Provide the [x, y] coordinate of the cell's center where the given text is located.  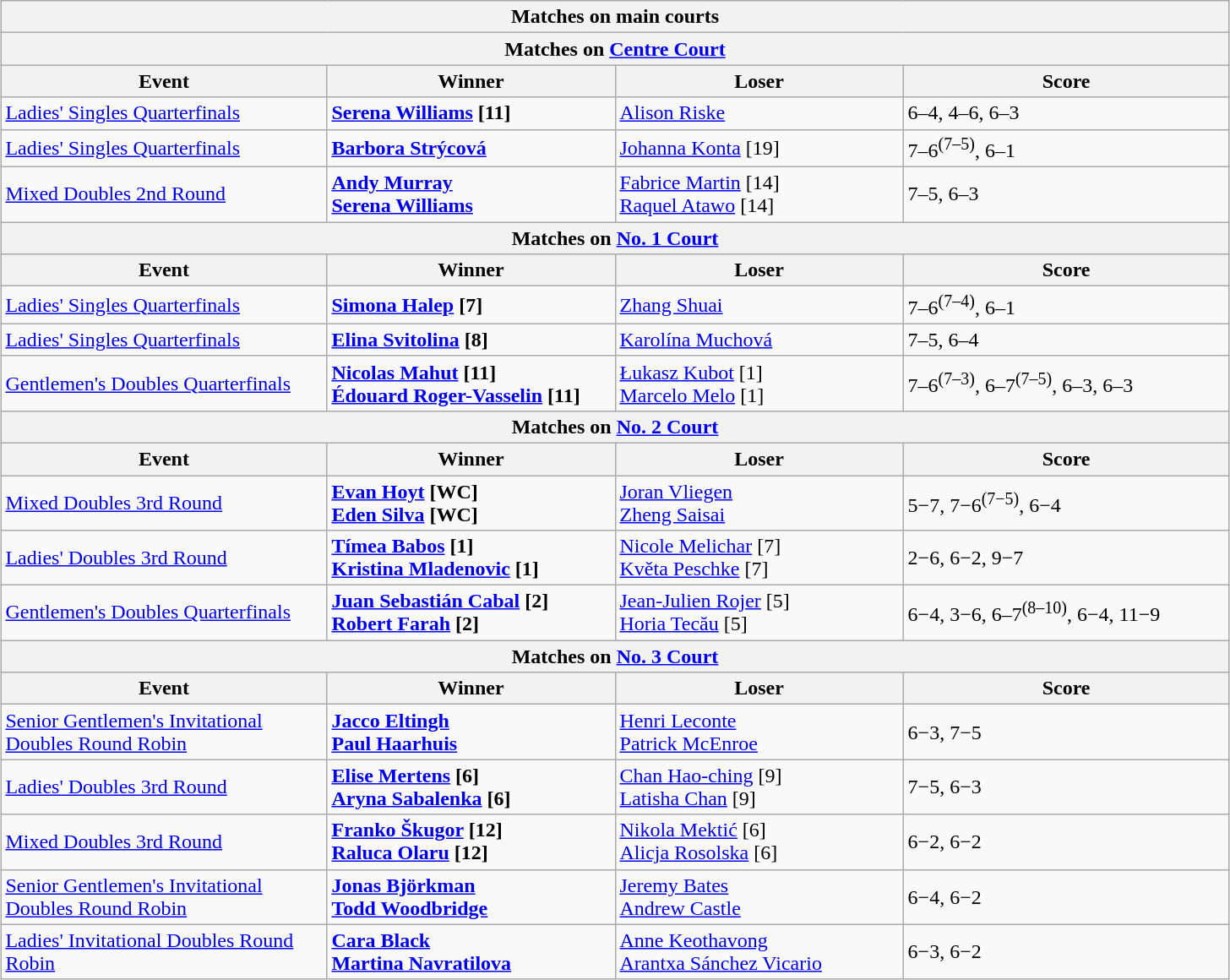
7–6(7–5), 6–1 [1066, 149]
Jeremy Bates Andrew Castle [759, 897]
Henri Leconte Patrick McEnroe [759, 732]
Cara Black Martina Navratilova [471, 951]
Juan Sebastián Cabal [2] Robert Farah [2] [471, 613]
Alison Riske [759, 113]
6−2, 6−2 [1066, 841]
Nicole Melichar [7] Květa Peschke [7] [759, 558]
Jean-Julien Rojer [5] Horia Tecău [5] [759, 613]
Matches on No. 1 Court [615, 238]
Fabrice Martin [14] Raquel Atawo [14] [759, 194]
Jacco Eltingh Paul Haarhuis [471, 732]
Evan Hoyt [WC] Eden Silva [WC] [471, 504]
6–4, 4–6, 6–3 [1066, 113]
7–6(7–3), 6–7(7–5), 6–3, 6–3 [1066, 384]
7–6(7–4), 6–1 [1066, 306]
Mixed Doubles 2nd Round [164, 194]
Franko Škugor [12] Raluca Olaru [12] [471, 841]
Elina Svitolina [8] [471, 340]
7–5, 6–4 [1066, 340]
Matches on main courts [615, 17]
Chan Hao-ching [9] Latisha Chan [9] [759, 787]
6−3, 6−2 [1066, 951]
Zhang Shuai [759, 306]
Joran Vliegen Zheng Saisai [759, 504]
Simona Halep [7] [471, 306]
7–5, 6–3 [1066, 194]
Andy Murray Serena Williams [471, 194]
6−3, 7−5 [1066, 732]
6−4, 3−6, 6–7(8–10), 6−4, 11−9 [1066, 613]
Serena Williams [11] [471, 113]
Jonas Björkman Todd Woodbridge [471, 897]
Matches on Centre Court [615, 49]
Barbora Strýcová [471, 149]
Nikola Mektić [6] Alicja Rosolska [6] [759, 841]
Anne Keothavong Arantxa Sánchez Vicario [759, 951]
Ladies' Invitational Doubles Round Robin [164, 951]
Łukasz Kubot [1] Marcelo Melo [1] [759, 384]
7−5, 6−3 [1066, 787]
Tímea Babos [1] Kristina Mladenovic [1] [471, 558]
Karolína Muchová [759, 340]
2−6, 6−2, 9−7 [1066, 558]
6−4, 6−2 [1066, 897]
Matches on No. 2 Court [615, 427]
Elise Mertens [6] Aryna Sabalenka [6] [471, 787]
Matches on No. 3 Court [615, 656]
Johanna Konta [19] [759, 149]
Nicolas Mahut [11] Édouard Roger-Vasselin [11] [471, 384]
5−7, 7−6(7−5), 6−4 [1066, 504]
